Provide the [x, y] coordinate of the cell's center where the given text is located.  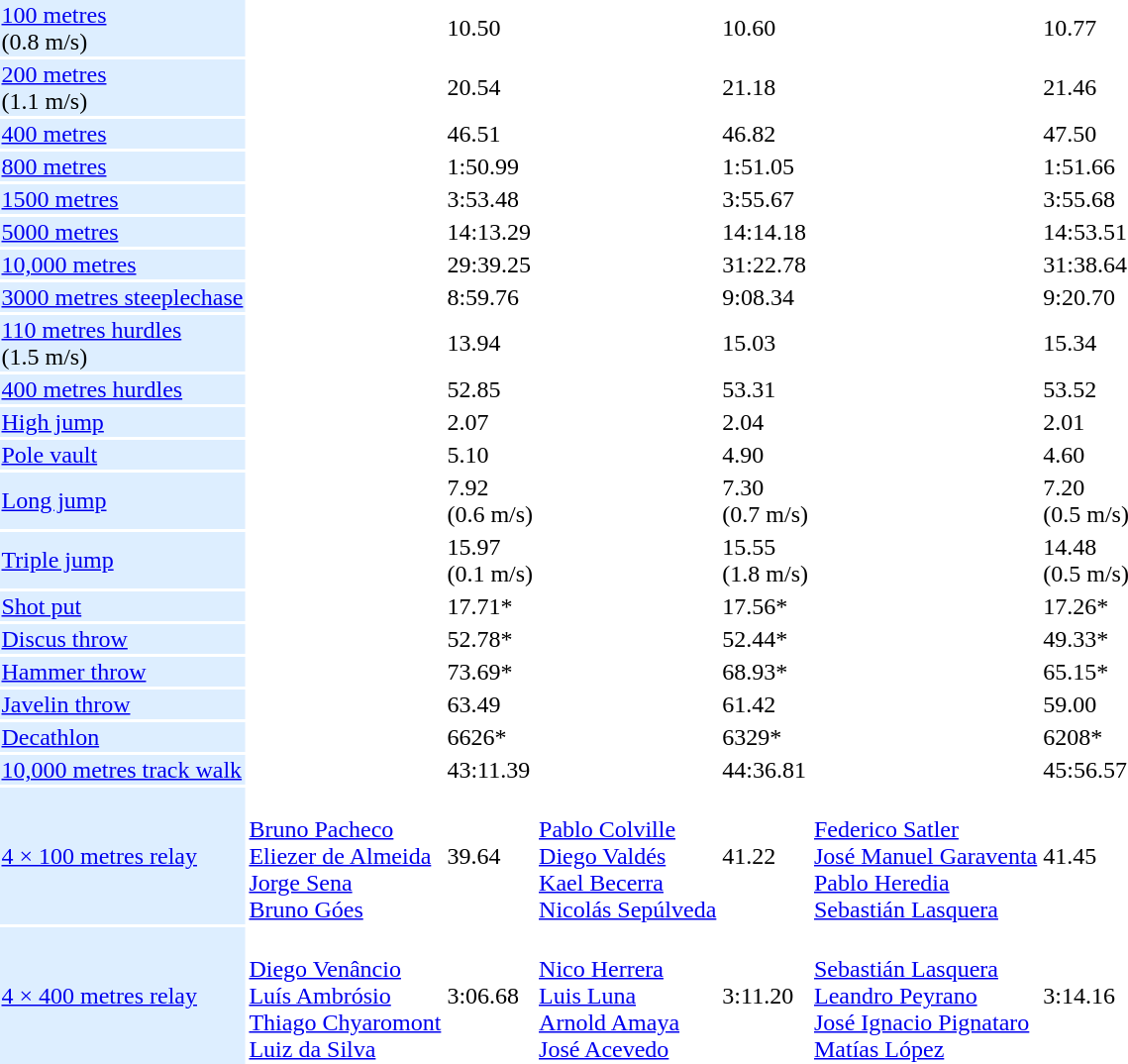
110 metres hurdles (1.5 m/s) [123, 343]
20.54 [490, 87]
10,000 metres track walk [123, 770]
52.44* [766, 639]
43:11.39 [490, 770]
10.60 [766, 28]
1:50.99 [490, 166]
Nico Herrera Luis Luna Arnold Amaya José Acevedo [628, 996]
29:39.25 [490, 265]
High jump [123, 422]
10.50 [490, 28]
5000 metres [123, 232]
Bruno Pacheco Eliezer de Almeida Jorge Sena Bruno Góes [345, 856]
44:36.81 [766, 770]
52.85 [490, 389]
21.18 [766, 87]
52.78* [490, 639]
Diego Venâncio Luís Ambrósio Thiago Chyaromont Luiz da Silva [345, 996]
3:06.68 [490, 996]
39.64 [490, 856]
Javelin throw [123, 704]
Long jump [123, 501]
46.51 [490, 134]
100 metres (0.8 m/s) [123, 28]
7.92 (0.6 m/s) [490, 501]
Federico Satler José Manuel Garaventa Pablo Heredia Sebastián Lasquera [926, 856]
4 × 400 metres relay [123, 996]
68.93* [766, 672]
14:13.29 [490, 232]
17.56* [766, 606]
14:14.18 [766, 232]
7.30 (0.7 m/s) [766, 501]
2.07 [490, 422]
3000 metres steeplechase [123, 297]
41.22 [766, 856]
9:08.34 [766, 297]
400 metres [123, 134]
31:22.78 [766, 265]
61.42 [766, 704]
17.71* [490, 606]
Shot put [123, 606]
15.55 (1.8 m/s) [766, 561]
2.04 [766, 422]
15.97 (0.1 m/s) [490, 561]
400 metres hurdles [123, 389]
3:53.48 [490, 199]
63.49 [490, 704]
10,000 metres [123, 265]
Triple jump [123, 561]
Hammer throw [123, 672]
Sebastián Lasquera Leandro Peyrano José Ignacio Pignataro Matías López [926, 996]
53.31 [766, 389]
1:51.05 [766, 166]
4.90 [766, 455]
Decathlon [123, 737]
4 × 100 metres relay [123, 856]
Pablo Colville Diego Valdés Kael Becerra Nicolás Sepúlveda [628, 856]
13.94 [490, 343]
3:55.67 [766, 199]
6329* [766, 737]
1500 metres [123, 199]
Discus throw [123, 639]
73.69* [490, 672]
3:11.20 [766, 996]
6626* [490, 737]
8:59.76 [490, 297]
200 metres (1.1 m/s) [123, 87]
15.03 [766, 343]
800 metres [123, 166]
46.82 [766, 134]
5.10 [490, 455]
Pole vault [123, 455]
